Capture the cell that displays the provided text and extract its [X, Y] central coordinate. 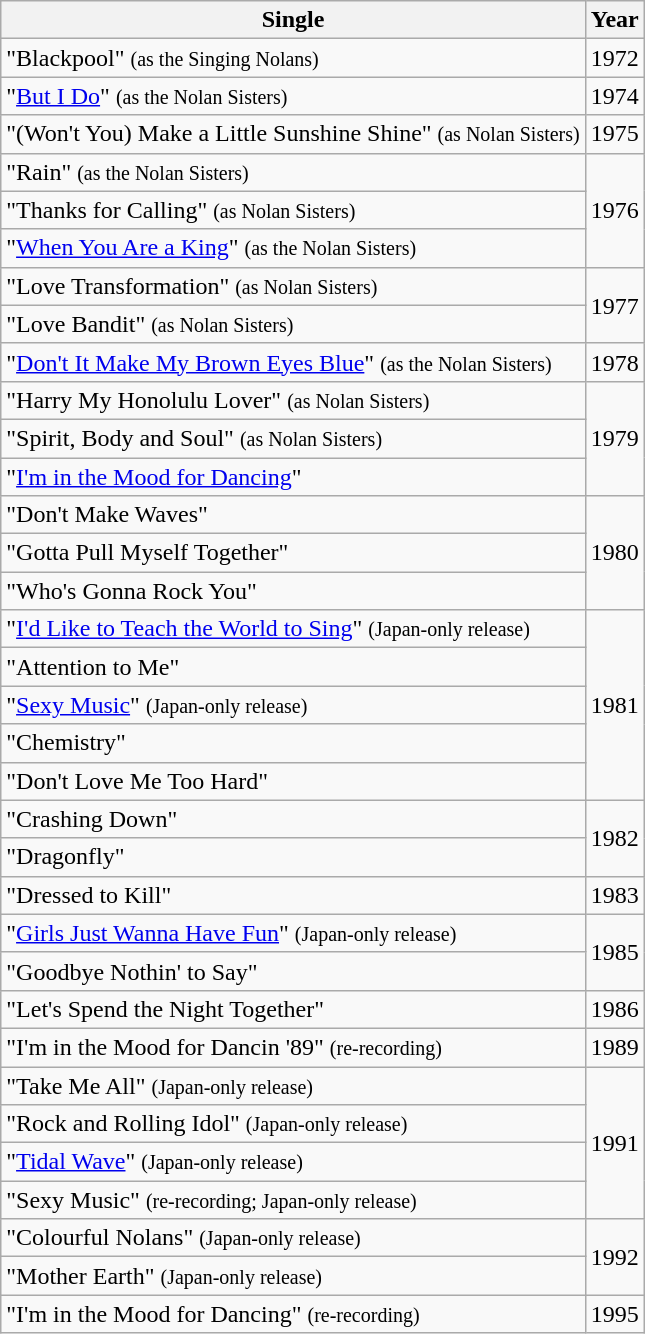
"Colourful Nolans" (Japan-only release) [294, 1238]
1974 [614, 96]
"Don't Love Me Too Hard" [294, 781]
"Don't Make Waves" [294, 515]
"Sexy Music" (re-recording; Japan-only release) [294, 1200]
"Take Me All" (Japan-only release) [294, 1085]
"Crashing Down" [294, 819]
"Chemistry" [294, 743]
Year [614, 20]
1995 [614, 1314]
1979 [614, 438]
1983 [614, 895]
"I'm in the Mood for Dancing" (re-recording) [294, 1314]
"Love Bandit" (as Nolan Sisters) [294, 324]
"Dragonfly" [294, 857]
"Girls Just Wanna Have Fun" (Japan-only release) [294, 933]
"I'd Like to Teach the World to Sing" (Japan-only release) [294, 629]
1976 [614, 210]
"Love Transformation" (as Nolan Sisters) [294, 286]
1992 [614, 1257]
1972 [614, 58]
1980 [614, 553]
1982 [614, 838]
"Dressed to Kill" [294, 895]
"Don't It Make My Brown Eyes Blue" (as the Nolan Sisters) [294, 362]
"Thanks for Calling" (as Nolan Sisters) [294, 210]
1978 [614, 362]
"Gotta Pull Myself Together" [294, 553]
1991 [614, 1142]
1981 [614, 705]
"(Won't You) Make a Little Sunshine Shine" (as Nolan Sisters) [294, 134]
1985 [614, 952]
1975 [614, 134]
1989 [614, 1047]
"Goodbye Nothin' to Say" [294, 971]
"Sexy Music" (Japan-only release) [294, 705]
"Attention to Me" [294, 667]
"Harry My Honolulu Lover" (as Nolan Sisters) [294, 400]
"Spirit, Body and Soul" (as Nolan Sisters) [294, 438]
"Blackpool" (as the Singing Nolans) [294, 58]
"Tidal Wave" (Japan-only release) [294, 1162]
"When You Are a King" (as the Nolan Sisters) [294, 248]
"But I Do" (as the Nolan Sisters) [294, 96]
"Rain" (as the Nolan Sisters) [294, 172]
Single [294, 20]
"Let's Spend the Night Together" [294, 1009]
"I'm in the Mood for Dancin '89" (re-recording) [294, 1047]
1977 [614, 305]
1986 [614, 1009]
"I'm in the Mood for Dancing" [294, 477]
"Who's Gonna Rock You" [294, 591]
"Mother Earth" (Japan-only release) [294, 1276]
"Rock and Rolling Idol" (Japan-only release) [294, 1124]
